Extract the [x, y] coordinate from the center of the cell holding the provided text.  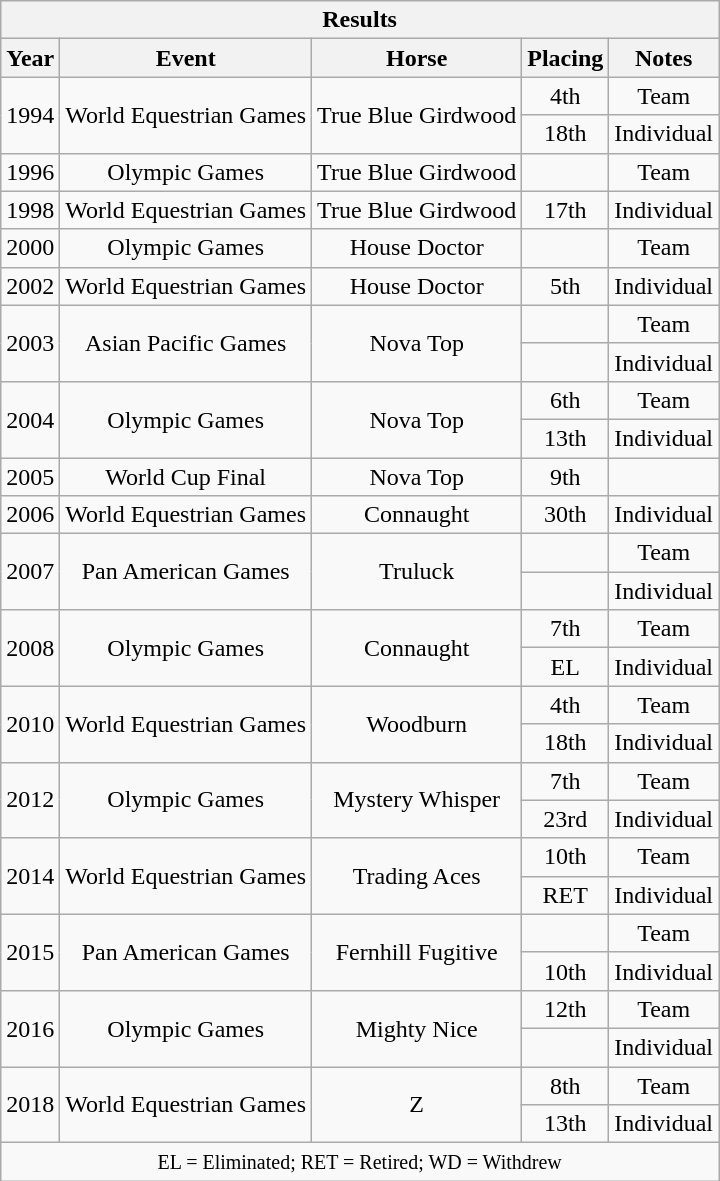
Z [417, 1104]
Trading Aces [417, 876]
1998 [30, 210]
Event [186, 58]
Truluck [417, 572]
EL [566, 667]
2003 [30, 343]
8th [566, 1085]
2000 [30, 248]
12th [566, 1009]
Mighty Nice [417, 1028]
Year [30, 58]
Asian Pacific Games [186, 343]
23rd [566, 819]
2007 [30, 572]
2004 [30, 419]
Horse [417, 58]
6th [566, 400]
RET [566, 895]
2012 [30, 800]
17th [566, 210]
World Cup Final [186, 477]
2002 [30, 286]
2014 [30, 876]
2005 [30, 477]
2016 [30, 1028]
Notes [664, 58]
Mystery Whisper [417, 800]
Fernhill Fugitive [417, 952]
1994 [30, 115]
EL = Eliminated; RET = Retired; WD = Withdrew [360, 1162]
5th [566, 286]
30th [566, 515]
Placing [566, 58]
2008 [30, 648]
Woodburn [417, 724]
Results [360, 20]
2010 [30, 724]
9th [566, 477]
2018 [30, 1104]
2006 [30, 515]
1996 [30, 172]
2015 [30, 952]
